Return the (x, y) coordinate for the center point of the cell that contains the specified text.  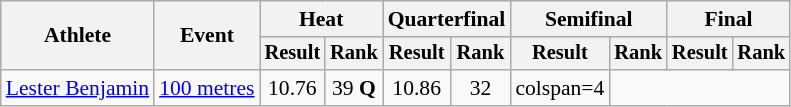
Final (728, 19)
Quarterfinal (447, 19)
39 Q (354, 88)
10.76 (293, 88)
Athlete (78, 36)
Event (206, 36)
Heat (322, 19)
32 (481, 88)
Semifinal (588, 19)
Lester Benjamin (78, 88)
colspan=4 (560, 88)
10.86 (417, 88)
100 metres (206, 88)
